Capture the cell that displays the provided text and extract its [x, y] central coordinate. 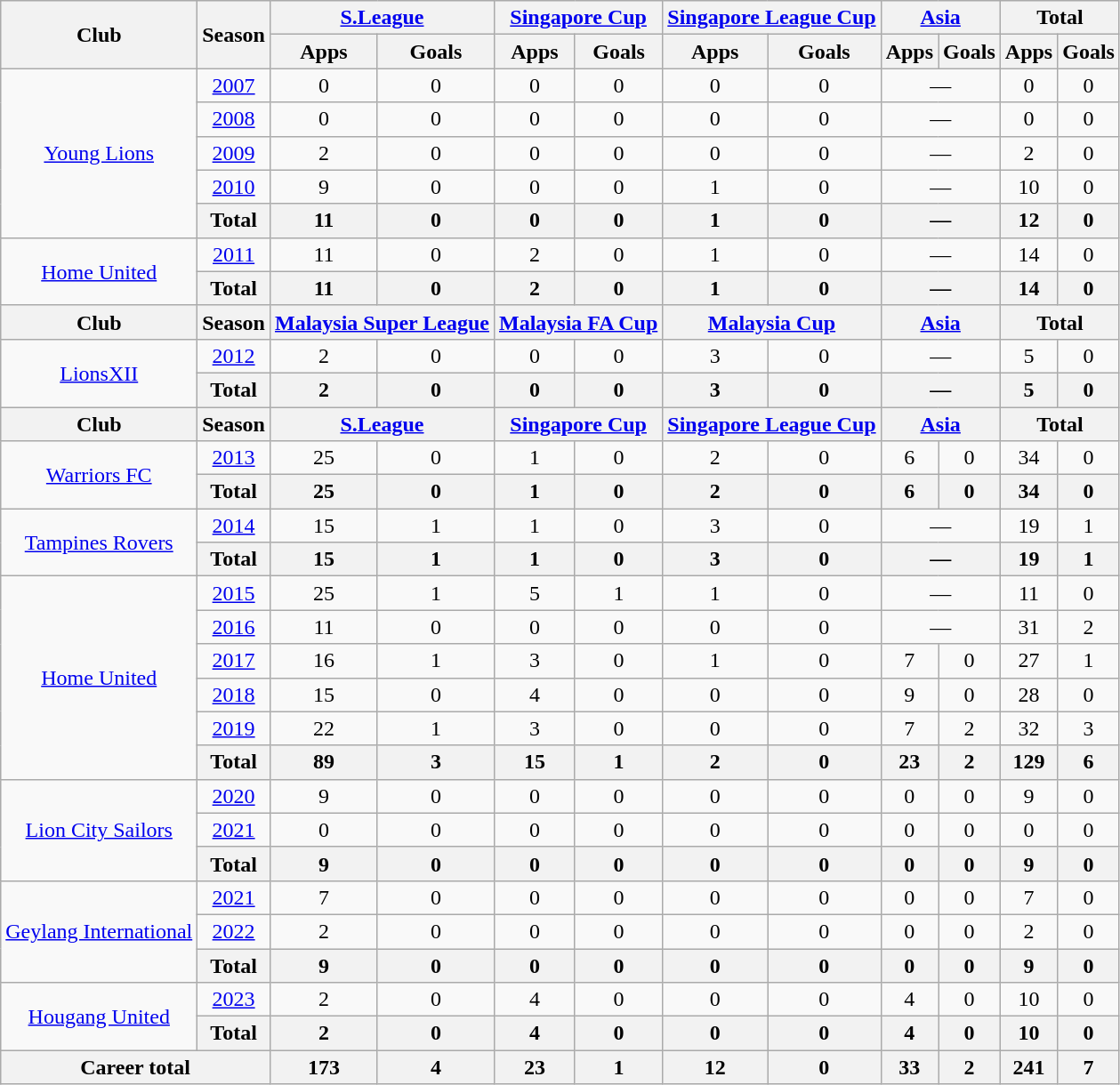
2020 [234, 796]
2018 [234, 695]
Malaysia FA Cup [578, 322]
2014 [234, 526]
Warriors FC [100, 475]
2012 [234, 356]
2019 [234, 728]
27 [1028, 661]
28 [1028, 695]
89 [324, 762]
2010 [234, 187]
Geylang International [100, 931]
2011 [234, 254]
32 [1028, 728]
2017 [234, 661]
2022 [234, 931]
31 [1028, 627]
16 [324, 661]
173 [324, 1067]
Career total [135, 1067]
LionsXII [100, 373]
2009 [234, 153]
129 [1028, 762]
33 [909, 1067]
2016 [234, 627]
Malaysia Super League [382, 322]
241 [1028, 1067]
Hougang United [100, 1017]
Malaysia Cup [772, 322]
2015 [234, 593]
Tampines Rovers [100, 542]
2008 [234, 119]
22 [324, 728]
Young Lions [100, 153]
2023 [234, 1000]
2007 [234, 85]
Lion City Sailors [100, 830]
2013 [234, 458]
